Find where the given text appears and provide that cell's center as [x, y] coordinate. 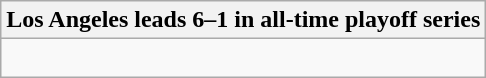
Los Angeles leads 6–1 in all-time playoff series [244, 20]
